Detect which cell encompasses the target text, then output its [x, y] center coordinate. 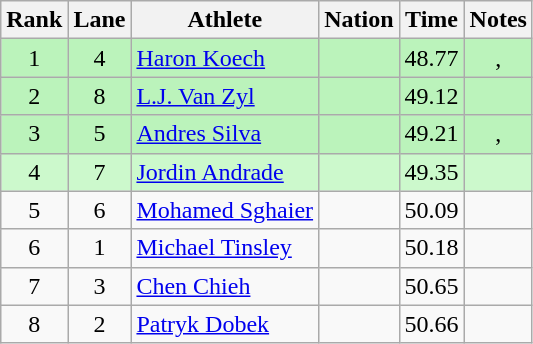
50.09 [432, 210]
49.21 [432, 134]
49.12 [432, 96]
Jordin Andrade [225, 172]
Athlete [225, 20]
49.35 [432, 172]
Andres Silva [225, 134]
Rank [34, 20]
Patryk Dobek [225, 324]
Michael Tinsley [225, 248]
50.66 [432, 324]
Time [432, 20]
L.J. Van Zyl [225, 96]
Notes [498, 20]
Mohamed Sghaier [225, 210]
Nation [359, 20]
Lane [100, 20]
Chen Chieh [225, 286]
50.18 [432, 248]
48.77 [432, 58]
Haron Koech [225, 58]
50.65 [432, 286]
